Extract the [X, Y] coordinate from the center of the cell holding the provided text.  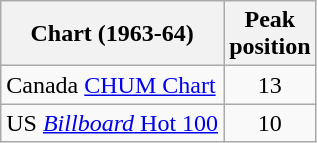
US Billboard Hot 100 [112, 123]
Canada CHUM Chart [112, 85]
13 [270, 85]
Peakposition [270, 34]
Chart (1963-64) [112, 34]
10 [270, 123]
